Determine the (X, Y) coordinate at the center of the cell enclosing the given text.  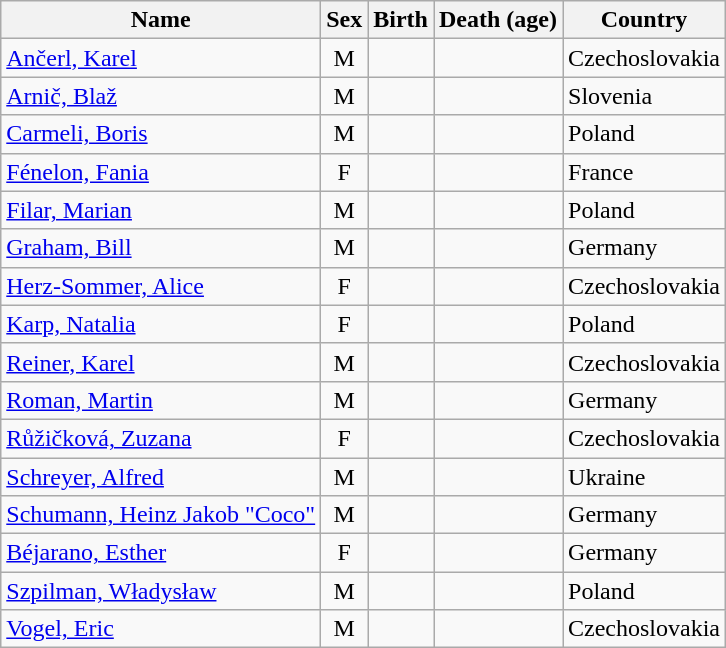
Reiner, Karel (161, 362)
Arnič, Blaž (161, 96)
Vogel, Eric (161, 629)
Szpilman, Władysław (161, 591)
Schreyer, Alfred (161, 477)
Ukraine (644, 477)
Roman, Martin (161, 400)
Death (age) (498, 20)
Carmeli, Boris (161, 134)
Fénelon, Fania (161, 172)
France (644, 172)
Birth (401, 20)
Filar, Marian (161, 210)
Sex (344, 20)
Růžičková, Zuzana (161, 438)
Country (644, 20)
Name (161, 20)
Herz-Sommer, Alice (161, 286)
Graham, Bill (161, 248)
Karp, Natalia (161, 324)
Béjarano, Esther (161, 553)
Schumann, Heinz Jakob "Coco" (161, 515)
Ančerl, Karel (161, 58)
Slovenia (644, 96)
